Output the (x, y) coordinate of the center of the cell containing the given text.  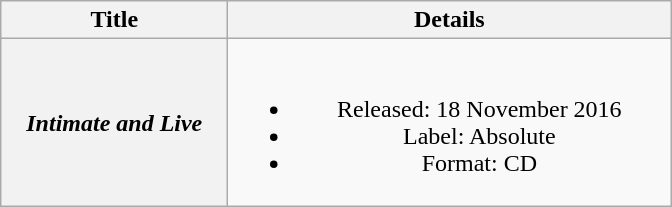
Released: 18 November 2016Label: AbsoluteFormat: CD (450, 122)
Details (450, 20)
Title (114, 20)
Intimate and Live (114, 122)
